Output the [X, Y] coordinate of the center of the cell containing the given text.  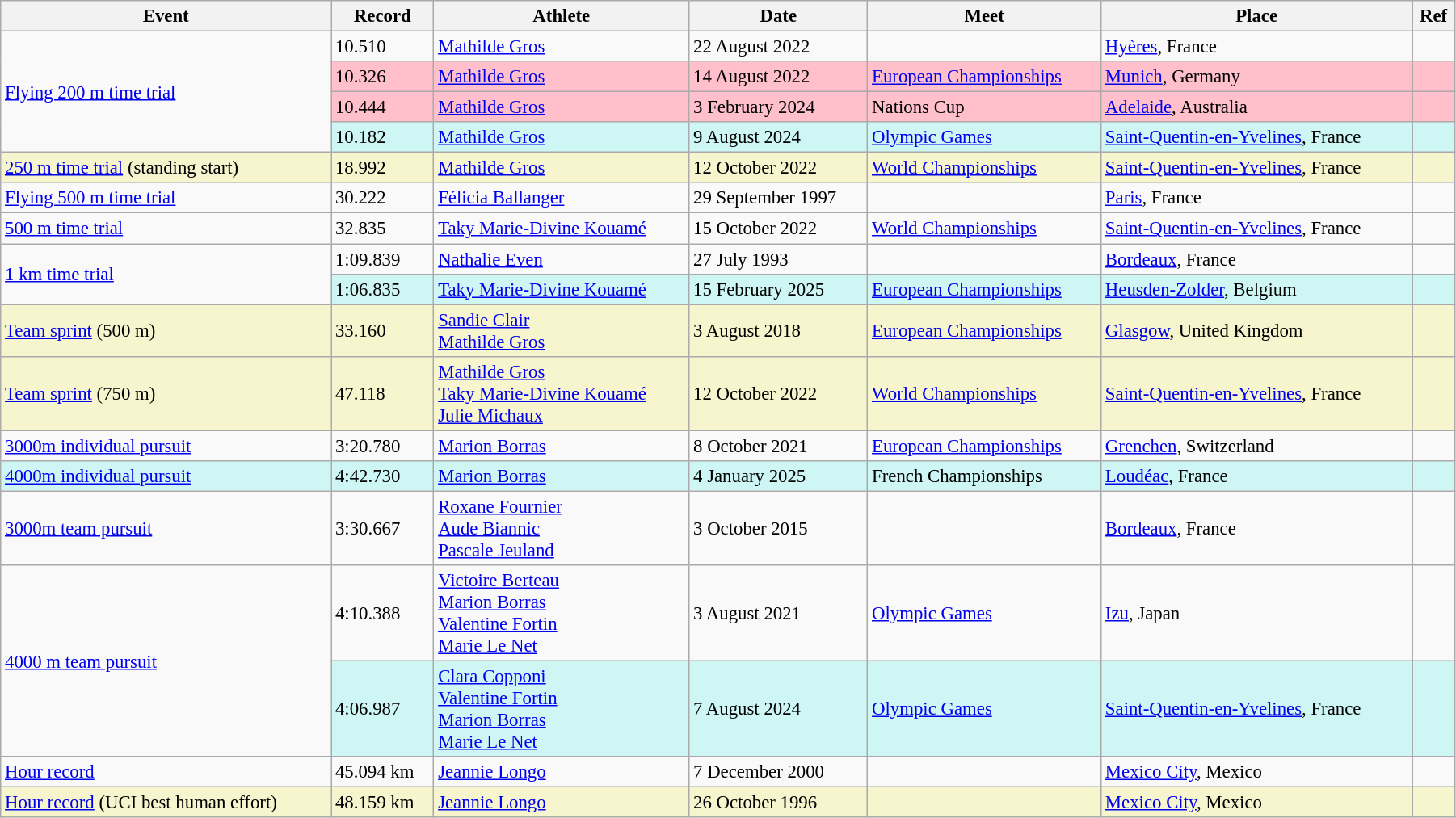
4:06.987 [383, 709]
Nathalie Even [562, 259]
3000m individual pursuit [166, 446]
8 October 2021 [779, 446]
9 August 2024 [779, 137]
15 October 2022 [779, 229]
3 February 2024 [779, 107]
18.992 [383, 168]
Record [383, 16]
Félicia Ballanger [562, 198]
1:06.835 [383, 289]
3 August 2018 [779, 331]
French Championships [984, 476]
Sandie ClairMathilde Gros [562, 331]
32.835 [383, 229]
3:30.667 [383, 528]
7 August 2024 [779, 709]
Ref [1433, 16]
45.094 km [383, 772]
14 August 2022 [779, 77]
250 m time trial (standing start) [166, 168]
10.444 [383, 107]
4:10.388 [383, 614]
Place [1257, 16]
4000 m team pursuit [166, 661]
Glasgow, United Kingdom [1257, 331]
15 February 2025 [779, 289]
Hyères, France [1257, 47]
4:42.730 [383, 476]
Date [779, 16]
Nations Cup [984, 107]
Adelaide, Australia [1257, 107]
Munich, Germany [1257, 77]
3 August 2021 [779, 614]
33.160 [383, 331]
Flying 200 m time trial [166, 92]
3:20.780 [383, 446]
Mathilde GrosTaky Marie-Divine KouaméJulie Michaux [562, 393]
Paris, France [1257, 198]
Hour record (UCI best human effort) [166, 803]
Loudéac, France [1257, 476]
Heusden-Zolder, Belgium [1257, 289]
47.118 [383, 393]
Roxane FournierAude BiannicPascale Jeuland [562, 528]
Hour record [166, 772]
Flying 500 m time trial [166, 198]
22 August 2022 [779, 47]
10.510 [383, 47]
1:09.839 [383, 259]
3000m team pursuit [166, 528]
1 km time trial [166, 275]
Clara CopponiValentine FortinMarion BorrasMarie Le Net [562, 709]
30.222 [383, 198]
Victoire BerteauMarion BorrasValentine FortinMarie Le Net [562, 614]
10.326 [383, 77]
4 January 2025 [779, 476]
Izu, Japan [1257, 614]
7 December 2000 [779, 772]
500 m time trial [166, 229]
10.182 [383, 137]
Team sprint (500 m) [166, 331]
Grenchen, Switzerland [1257, 446]
Athlete [562, 16]
Meet [984, 16]
4000m individual pursuit [166, 476]
29 September 1997 [779, 198]
3 October 2015 [779, 528]
48.159 km [383, 803]
26 October 1996 [779, 803]
Team sprint (750 m) [166, 393]
27 July 1993 [779, 259]
Event [166, 16]
